Return (x, y) of the center of cell containing provided text 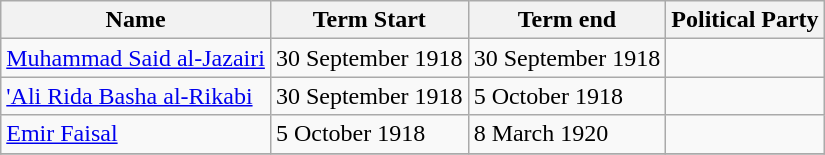
Name (136, 20)
Muhammad Said al-Jazairi (136, 58)
8 March 1920 (567, 134)
Term end (567, 20)
Political Party (745, 20)
Emir Faisal (136, 134)
'Ali Rida Basha al-Rikabi (136, 96)
Term Start (369, 20)
